Pinpoint the cell where the given text exists, returning its (X, Y) midpoint coordinate. 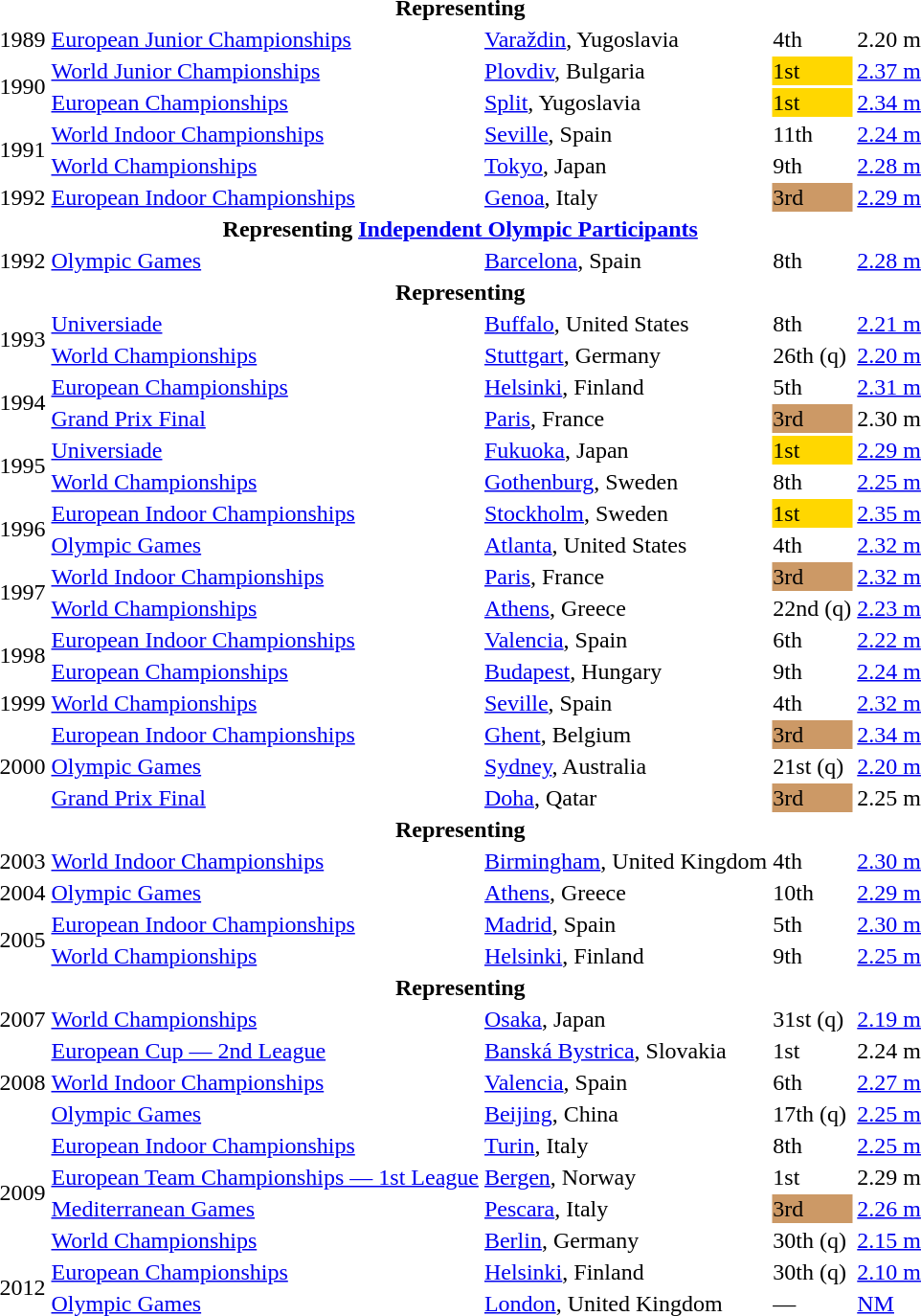
Berlin, Germany (625, 1240)
Genoa, Italy (625, 197)
Budapest, Hungary (625, 671)
Madrid, Spain (625, 924)
World Junior Championships (264, 71)
Beijing, China (625, 1114)
10th (812, 893)
31st (q) (812, 1019)
Ghent, Belgium (625, 735)
Varaždin, Yugoslavia (625, 39)
11th (812, 134)
European Team Championships — 1st League (264, 1177)
26th (q) (812, 355)
Bergen, Norway (625, 1177)
Osaka, Japan (625, 1019)
22nd (q) (812, 608)
Turin, Italy (625, 1146)
Buffalo, United States (625, 324)
Mediterranean Games (264, 1209)
Split, Yugoslavia (625, 102)
Stockholm, Sweden (625, 513)
Stuttgart, Germany (625, 355)
Pescara, Italy (625, 1209)
Doha, Qatar (625, 798)
Sydney, Australia (625, 766)
Tokyo, Japan (625, 166)
17th (q) (812, 1114)
Gothenburg, Sweden (625, 482)
Barcelona, Spain (625, 261)
European Junior Championships (264, 39)
European Cup — 2nd League (264, 1051)
21st (q) (812, 766)
Plovdiv, Bulgaria (625, 71)
Banská Bystrica, Slovakia (625, 1051)
Birmingham, United Kingdom (625, 861)
Atlanta, United States (625, 545)
Fukuoka, Japan (625, 450)
